Pinpoint the cell where the given text exists, returning its (X, Y) midpoint coordinate. 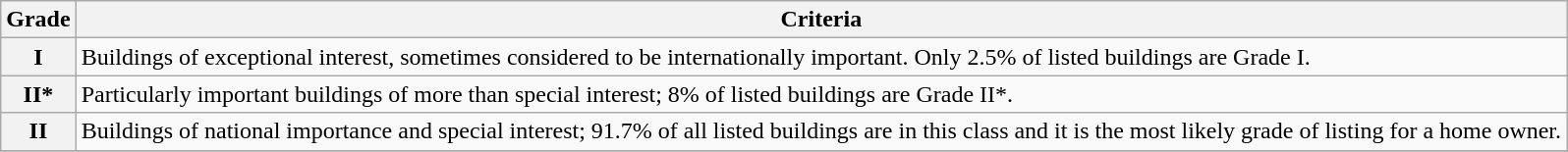
II (38, 131)
I (38, 57)
Criteria (821, 20)
II* (38, 94)
Buildings of exceptional interest, sometimes considered to be internationally important. Only 2.5% of listed buildings are Grade I. (821, 57)
Particularly important buildings of more than special interest; 8% of listed buildings are Grade II*. (821, 94)
Grade (38, 20)
